For the text-containing cell, return its midpoint in [x, y] coordinate format. 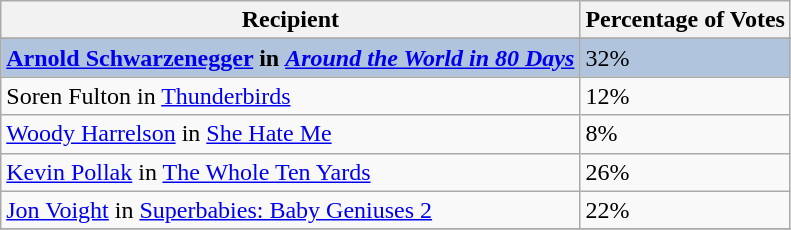
32% [686, 58]
12% [686, 96]
Kevin Pollak in The Whole Ten Yards [290, 172]
22% [686, 210]
Soren Fulton in Thunderbirds [290, 96]
8% [686, 134]
Jon Voight in Superbabies: Baby Geniuses 2 [290, 210]
Percentage of Votes [686, 20]
Woody Harrelson in She Hate Me [290, 134]
Recipient [290, 20]
Arnold Schwarzenegger in Around the World in 80 Days [290, 58]
26% [686, 172]
